Return (x, y) of the center of cell containing provided text 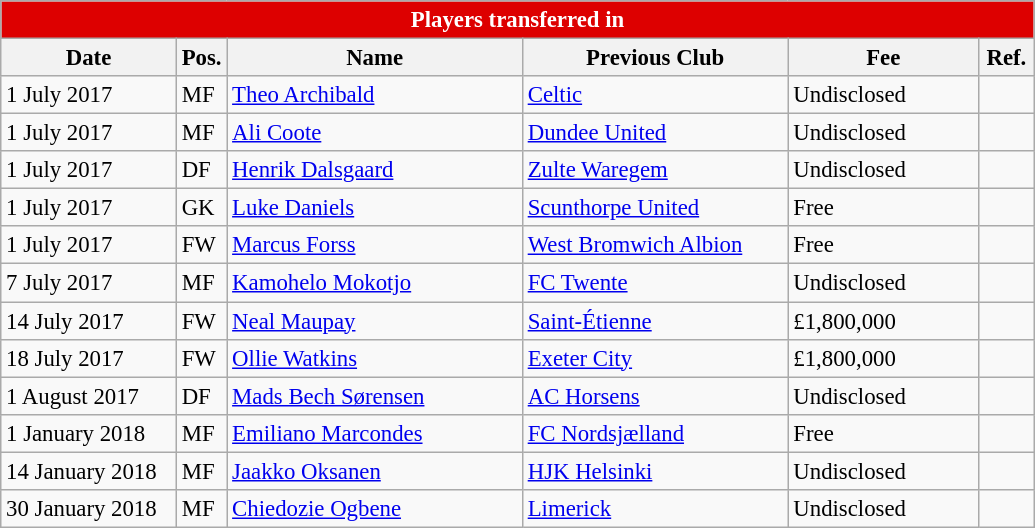
14 July 2017 (89, 321)
AC Horsens (655, 396)
Name (375, 58)
Exeter City (655, 358)
Limerick (655, 509)
Date (89, 58)
Henrik Dalsgaard (375, 170)
Dundee United (655, 133)
Chiedozie Ogbene (375, 509)
14 January 2018 (89, 471)
Ref. (1007, 58)
FC Twente (655, 283)
7 July 2017 (89, 283)
Fee (884, 58)
Jaakko Oksanen (375, 471)
Pos. (201, 58)
Scunthorpe United (655, 208)
Neal Maupay (375, 321)
Luke Daniels (375, 208)
West Bromwich Albion (655, 245)
Players transferred in (518, 20)
18 July 2017 (89, 358)
Celtic (655, 95)
GK (201, 208)
1 August 2017 (89, 396)
HJK Helsinki (655, 471)
Zulte Waregem (655, 170)
Ollie Watkins (375, 358)
Mads Bech Sørensen (375, 396)
Kamohelo Mokotjo (375, 283)
Marcus Forss (375, 245)
Saint-Étienne (655, 321)
FC Nordsjælland (655, 433)
Previous Club (655, 58)
30 January 2018 (89, 509)
Ali Coote (375, 133)
1 January 2018 (89, 433)
Theo Archibald (375, 95)
Emiliano Marcondes (375, 433)
